Find where the given text appears and provide that cell's center as [x, y] coordinate. 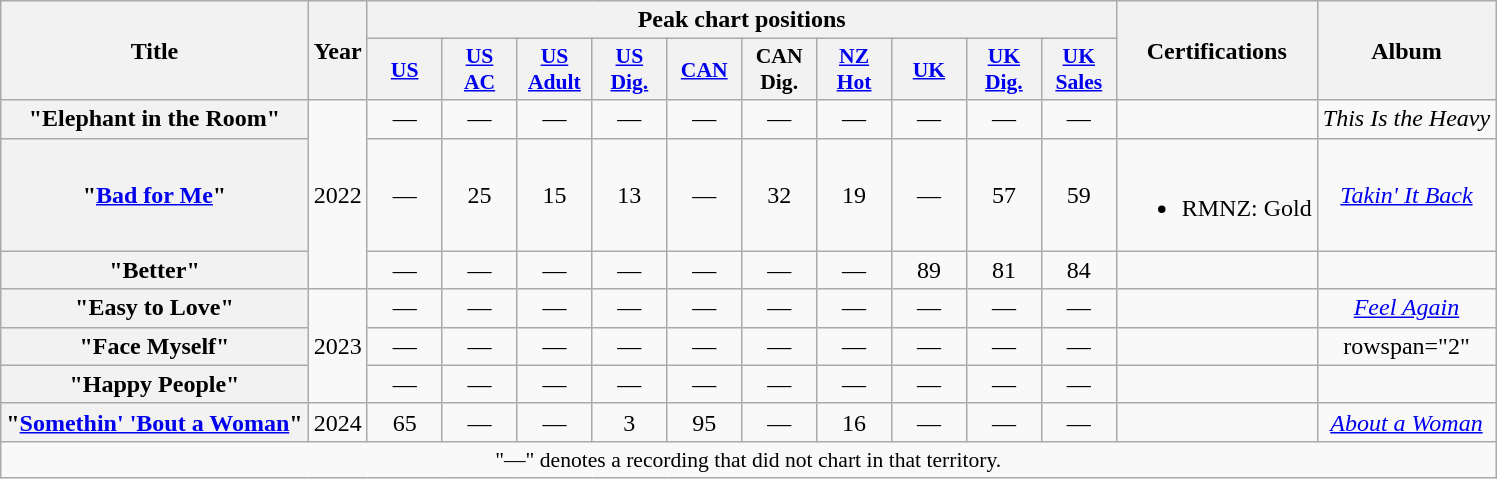
15 [554, 194]
32 [780, 194]
RMNZ: Gold [1216, 194]
57 [1004, 194]
89 [930, 270]
59 [1078, 194]
USDig. [630, 70]
19 [854, 194]
UK [930, 70]
rowspan="2" [1406, 346]
25 [480, 194]
US [404, 70]
Feel Again [1406, 308]
Album [1406, 50]
NZHot [854, 70]
84 [1078, 270]
Peak chart positions [742, 20]
3 [630, 422]
Title [154, 50]
2022 [338, 194]
UKSales [1078, 70]
Certifications [1216, 50]
"Easy to Love" [154, 308]
About a Woman [1406, 422]
This Is the Heavy [1406, 119]
CAN [704, 70]
13 [630, 194]
95 [704, 422]
"Face Myself" [154, 346]
2024 [338, 422]
USAC [480, 70]
CANDig. [780, 70]
"Happy People" [154, 384]
USAdult [554, 70]
Takin' It Back [1406, 194]
65 [404, 422]
"Somethin' 'Bout a Woman" [154, 422]
16 [854, 422]
"Bad for Me" [154, 194]
"Elephant in the Room" [154, 119]
81 [1004, 270]
UKDig. [1004, 70]
Year [338, 50]
2023 [338, 346]
"Better" [154, 270]
"—" denotes a recording that did not chart in that territory. [748, 459]
